Capture the cell that displays the provided text and extract its [x, y] central coordinate. 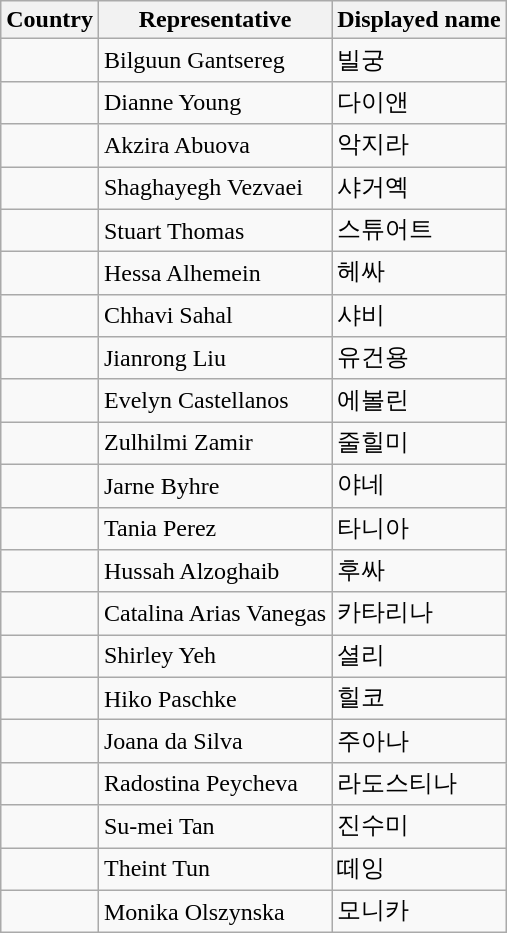
샤비 [419, 316]
Hiko Paschke [214, 698]
Jianrong Liu [214, 358]
떼잉 [419, 870]
Evelyn Castellanos [214, 400]
악지라 [419, 146]
헤싸 [419, 274]
Akzira Abuova [214, 146]
Su-mei Tan [214, 826]
Theint Tun [214, 870]
셜리 [419, 656]
Dianne Young [214, 102]
다이앤 [419, 102]
후싸 [419, 572]
Shaghayegh Vezvaei [214, 188]
Joana da Silva [214, 742]
Bilguun Gantsereg [214, 60]
주아나 [419, 742]
카타리나 [419, 614]
Jarne Byhre [214, 486]
빌궁 [419, 60]
라도스티나 [419, 784]
Representative [214, 20]
Catalina Arias Vanegas [214, 614]
Displayed name [419, 20]
타니아 [419, 528]
Hussah Alzoghaib [214, 572]
Stuart Thomas [214, 230]
Zulhilmi Zamir [214, 444]
모니카 [419, 912]
Monika Olszynska [214, 912]
힐코 [419, 698]
줄힐미 [419, 444]
야네 [419, 486]
진수미 [419, 826]
Hessa Alhemein [214, 274]
샤거옉 [419, 188]
Radostina Peycheva [214, 784]
Chhavi Sahal [214, 316]
Tania Perez [214, 528]
유건용 [419, 358]
스튜어트 [419, 230]
Shirley Yeh [214, 656]
에볼린 [419, 400]
Country [50, 20]
